Search for the cell housing the specified text and yield its (x, y) center coordinate. 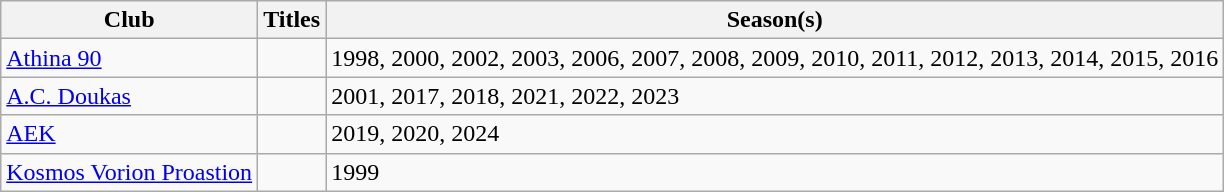
A.C. Doukas (130, 96)
Athina 90 (130, 58)
1998, 2000, 2002, 2003, 2006, 2007, 2008, 2009, 2010, 2011, 2012, 2013, 2014, 2015, 2016 (775, 58)
Kosmos Vorion Proastion (130, 172)
2001, 2017, 2018, 2021, 2022, 2023 (775, 96)
Club (130, 20)
Season(s) (775, 20)
ΑΕΚ (130, 134)
2019, 2020, 2024 (775, 134)
1999 (775, 172)
Titles (292, 20)
